Capture the cell that displays the provided text and extract its (x, y) central coordinate. 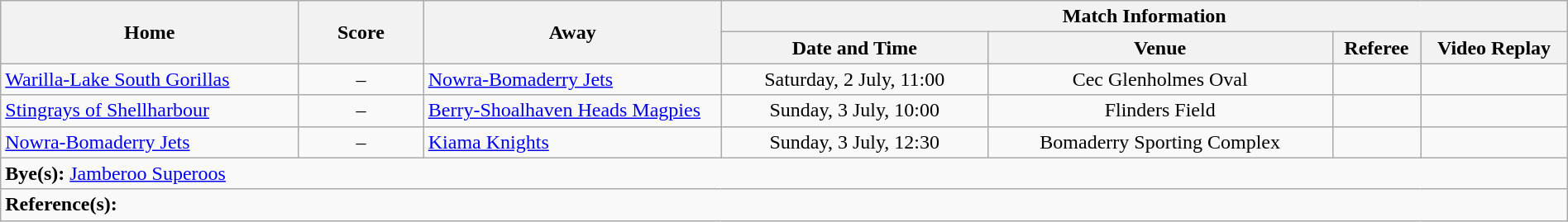
Match Information (1145, 17)
Bye(s): Jamberoo Superoos (784, 173)
Referee (1376, 48)
Bomaderry Sporting Complex (1159, 142)
Home (150, 32)
Sunday, 3 July, 10:00 (854, 111)
Berry-Shoalhaven Heads Magpies (572, 111)
Warilla-Lake South Gorillas (150, 79)
Cec Glenholmes Oval (1159, 79)
Score (361, 32)
Kiama Knights (572, 142)
Saturday, 2 July, 11:00 (854, 79)
Date and Time (854, 48)
Venue (1159, 48)
Reference(s): (784, 205)
Away (572, 32)
Video Replay (1494, 48)
Sunday, 3 July, 12:30 (854, 142)
Flinders Field (1159, 111)
Stingrays of Shellharbour (150, 111)
